Locate the cell with the specified text and output its (X, Y) center coordinate. 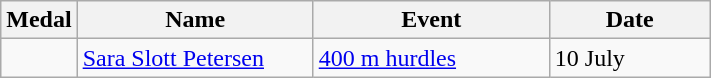
Sara Slott Petersen (195, 58)
Date (630, 20)
Medal (39, 20)
10 July (630, 58)
Name (195, 20)
Event (431, 20)
400 m hurdles (431, 58)
